Return [x, y] of the center of cell containing provided text 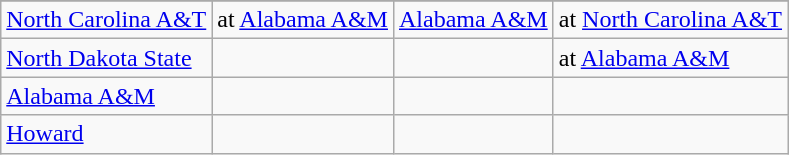
North Dakota State [106, 58]
Howard [106, 134]
at North Carolina A&T [670, 20]
North Carolina A&T [106, 20]
